Identify which cell holds the provided text, then report its [X, Y] central coordinate. 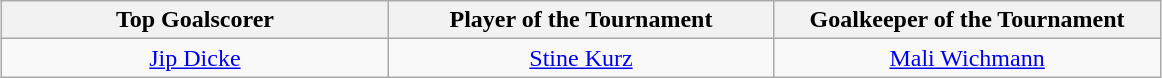
Goalkeeper of the Tournament [967, 20]
Stine Kurz [581, 58]
Player of the Tournament [581, 20]
Mali Wichmann [967, 58]
Top Goalscorer [195, 20]
Jip Dicke [195, 58]
